Find where the given text appears and provide that cell's center as (x, y) coordinate. 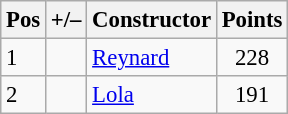
191 (252, 95)
228 (252, 58)
1 (24, 58)
Reynard (152, 58)
+/– (66, 20)
Pos (24, 20)
Lola (152, 95)
Points (252, 20)
Constructor (152, 20)
2 (24, 95)
